Extract the [X, Y] coordinate from the center of the cell holding the provided text.  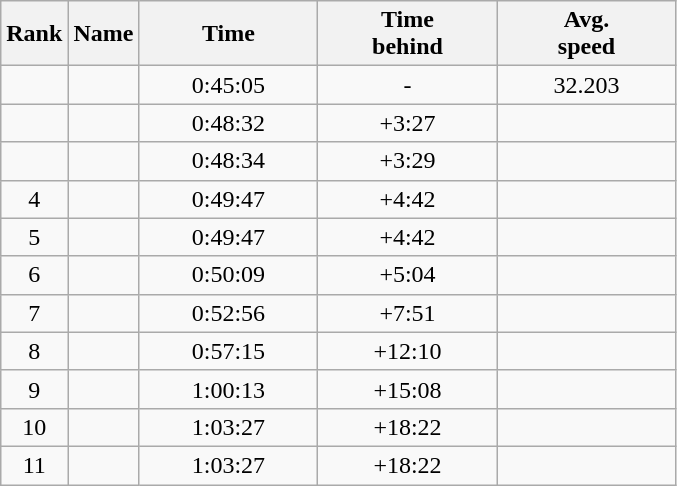
0:48:32 [228, 123]
- [408, 85]
0:57:15 [228, 351]
Timebehind [408, 34]
+15:08 [408, 389]
Rank [34, 34]
7 [34, 313]
Avg.speed [586, 34]
+3:29 [408, 161]
10 [34, 427]
+12:10 [408, 351]
6 [34, 275]
8 [34, 351]
5 [34, 237]
0:52:56 [228, 313]
0:50:09 [228, 275]
9 [34, 389]
32.203 [586, 85]
1:00:13 [228, 389]
0:48:34 [228, 161]
11 [34, 465]
Name [104, 34]
+7:51 [408, 313]
0:45:05 [228, 85]
Time [228, 34]
+3:27 [408, 123]
+5:04 [408, 275]
4 [34, 199]
